Capture the cell that displays the provided text and extract its (x, y) central coordinate. 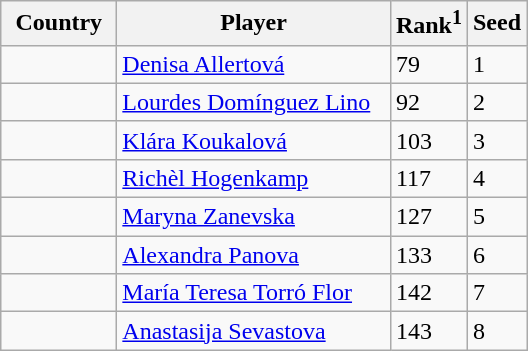
133 (428, 255)
6 (496, 255)
103 (428, 140)
Rank1 (428, 24)
1 (496, 64)
79 (428, 64)
Player (254, 24)
2 (496, 102)
Lourdes Domínguez Lino (254, 102)
5 (496, 217)
8 (496, 331)
Denisa Allertová (254, 64)
142 (428, 293)
143 (428, 331)
María Teresa Torró Flor (254, 293)
92 (428, 102)
Seed (496, 24)
Maryna Zanevska (254, 217)
117 (428, 178)
Country (59, 24)
4 (496, 178)
Richèl Hogenkamp (254, 178)
Klára Koukalová (254, 140)
7 (496, 293)
Anastasija Sevastova (254, 331)
3 (496, 140)
127 (428, 217)
Alexandra Panova (254, 255)
